Return (x, y) of the center of cell containing provided text 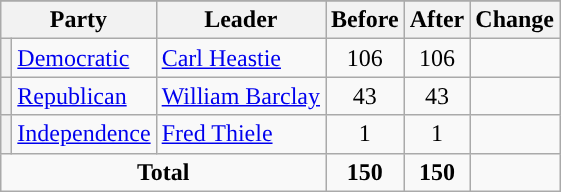
Before (366, 20)
After (437, 20)
Republican (84, 96)
Leader (240, 20)
Fred Thiele (240, 134)
Total (164, 172)
William Barclay (240, 96)
Change (515, 20)
Carl Heastie (240, 58)
Independence (84, 134)
Democratic (84, 58)
Party (78, 20)
